Provide the [X, Y] coordinate of the cell's center where the given text is located.  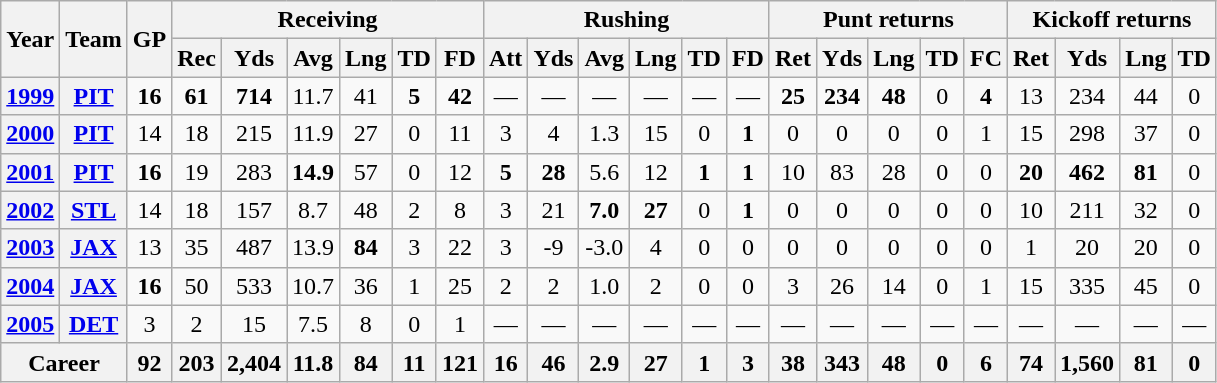
Year [30, 39]
5.6 [604, 172]
157 [254, 210]
203 [197, 362]
STL [94, 210]
2004 [30, 286]
283 [254, 172]
GP [149, 39]
35 [197, 248]
14.9 [312, 172]
Att [505, 58]
Career [64, 362]
533 [254, 286]
FC [986, 58]
6 [986, 362]
1999 [30, 96]
46 [554, 362]
2,404 [254, 362]
Team [94, 39]
Rushing [626, 20]
74 [1032, 362]
32 [1146, 210]
36 [366, 286]
Kickoff returns [1112, 20]
8.7 [312, 210]
121 [460, 362]
714 [254, 96]
21 [554, 210]
7.5 [312, 324]
92 [149, 362]
44 [1146, 96]
2001 [30, 172]
45 [1146, 286]
2000 [30, 134]
83 [842, 172]
22 [460, 248]
215 [254, 134]
38 [792, 362]
11.8 [312, 362]
Punt returns [888, 20]
7.0 [604, 210]
11.7 [312, 96]
298 [1088, 134]
Rec [197, 58]
42 [460, 96]
-9 [554, 248]
19 [197, 172]
DET [94, 324]
11.9 [312, 134]
343 [842, 362]
57 [366, 172]
1.0 [604, 286]
2002 [30, 210]
13.9 [312, 248]
211 [1088, 210]
2.9 [604, 362]
1.3 [604, 134]
10.7 [312, 286]
2003 [30, 248]
37 [1146, 134]
487 [254, 248]
-3.0 [604, 248]
41 [366, 96]
335 [1088, 286]
61 [197, 96]
26 [842, 286]
2005 [30, 324]
Receiving [328, 20]
462 [1088, 172]
50 [197, 286]
1,560 [1088, 362]
